Pinpoint the cell where the given text exists, returning its (x, y) midpoint coordinate. 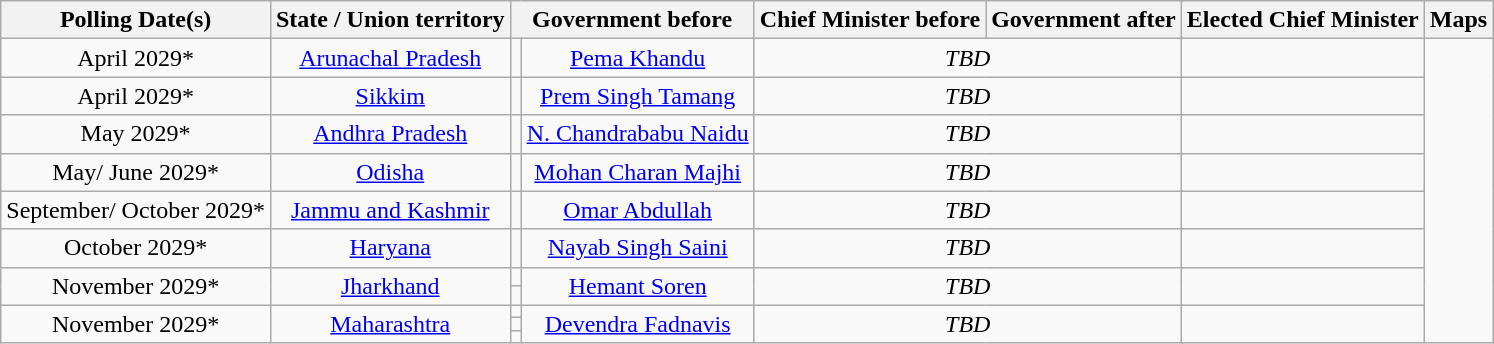
Maharashtra (390, 324)
Devendra Fadnavis (638, 324)
Andhra Pradesh (390, 134)
Pema Khandu (638, 58)
Odisha (390, 172)
Prem Singh Tamang (638, 96)
May 2029* (136, 134)
Jharkhand (390, 286)
Polling Date(s) (136, 20)
Elected Chief Minister (1302, 20)
October 2029* (136, 248)
Chief Minister before (870, 20)
Government after (1084, 20)
Hemant Soren (638, 286)
Government before (632, 20)
N. Chandrababu Naidu (638, 134)
Mohan Charan Majhi (638, 172)
Arunachal Pradesh (390, 58)
Maps (1458, 20)
State / Union territory (390, 20)
Jammu and Kashmir (390, 210)
Haryana (390, 248)
May/ June 2029* (136, 172)
Omar Abdullah (638, 210)
Sikkim (390, 96)
Nayab Singh Saini (638, 248)
September/ October 2029* (136, 210)
